Return (x, y) of the center of cell containing provided text 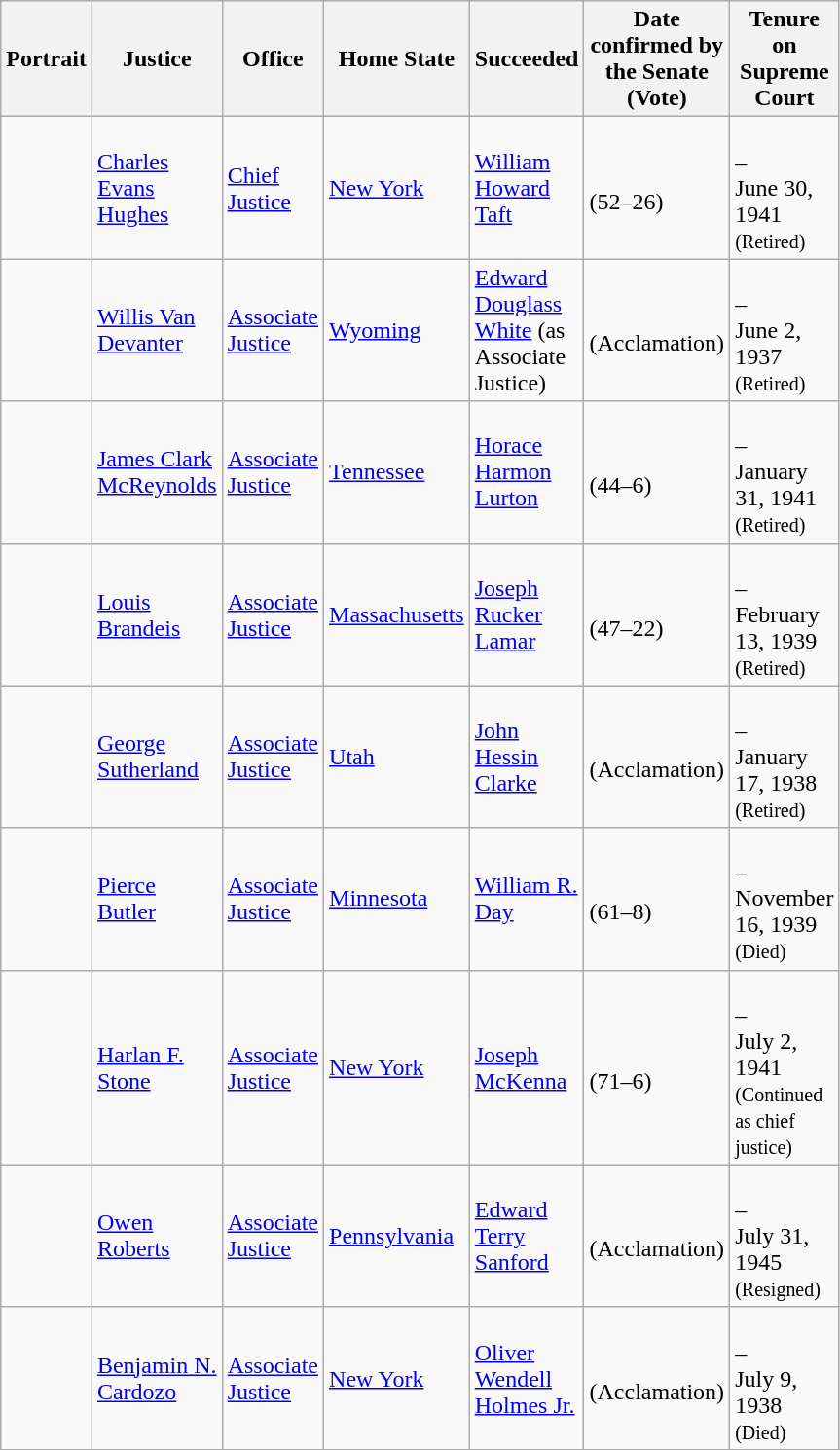
–July 31, 1945(Resigned) (785, 1236)
(61–8) (657, 899)
Date confirmed by the Senate(Vote) (657, 58)
Owen Roberts (157, 1236)
Tennessee (397, 472)
Minnesota (397, 899)
(52–26) (657, 188)
Portrait (47, 58)
Edward Douglass White (as Associate Justice) (527, 330)
Office (273, 58)
Harlan F. Stone (157, 1067)
Massachusetts (397, 614)
Edward Terry Sanford (527, 1236)
George Sutherland (157, 757)
Home State (397, 58)
Oliver Wendell Holmes Jr. (527, 1378)
–July 9, 1938(Died) (785, 1378)
John Hessin Clarke (527, 757)
(71–6) (657, 1067)
Charles Evans Hughes (157, 188)
–June 2, 1937(Retired) (785, 330)
Succeeded (527, 58)
Justice (157, 58)
Louis Brandeis (157, 614)
Wyoming (397, 330)
Joseph McKenna (527, 1067)
(47–22) (657, 614)
–July 2, 1941(Continued as chief justice) (785, 1067)
Pierce Butler (157, 899)
William R. Day (527, 899)
Willis Van Devanter (157, 330)
Horace Harmon Lurton (527, 472)
–February 13, 1939(Retired) (785, 614)
James Clark McReynolds (157, 472)
William Howard Taft (527, 188)
Joseph Rucker Lamar (527, 614)
–November 16, 1939(Died) (785, 899)
(44–6) (657, 472)
Benjamin N. Cardozo (157, 1378)
–January 17, 1938(Retired) (785, 757)
–June 30, 1941(Retired) (785, 188)
Tenure on Supreme Court (785, 58)
Utah (397, 757)
Chief Justice (273, 188)
Pennsylvania (397, 1236)
–January 31, 1941(Retired) (785, 472)
